Extract the (x, y) coordinate from the center of the cell holding the provided text.  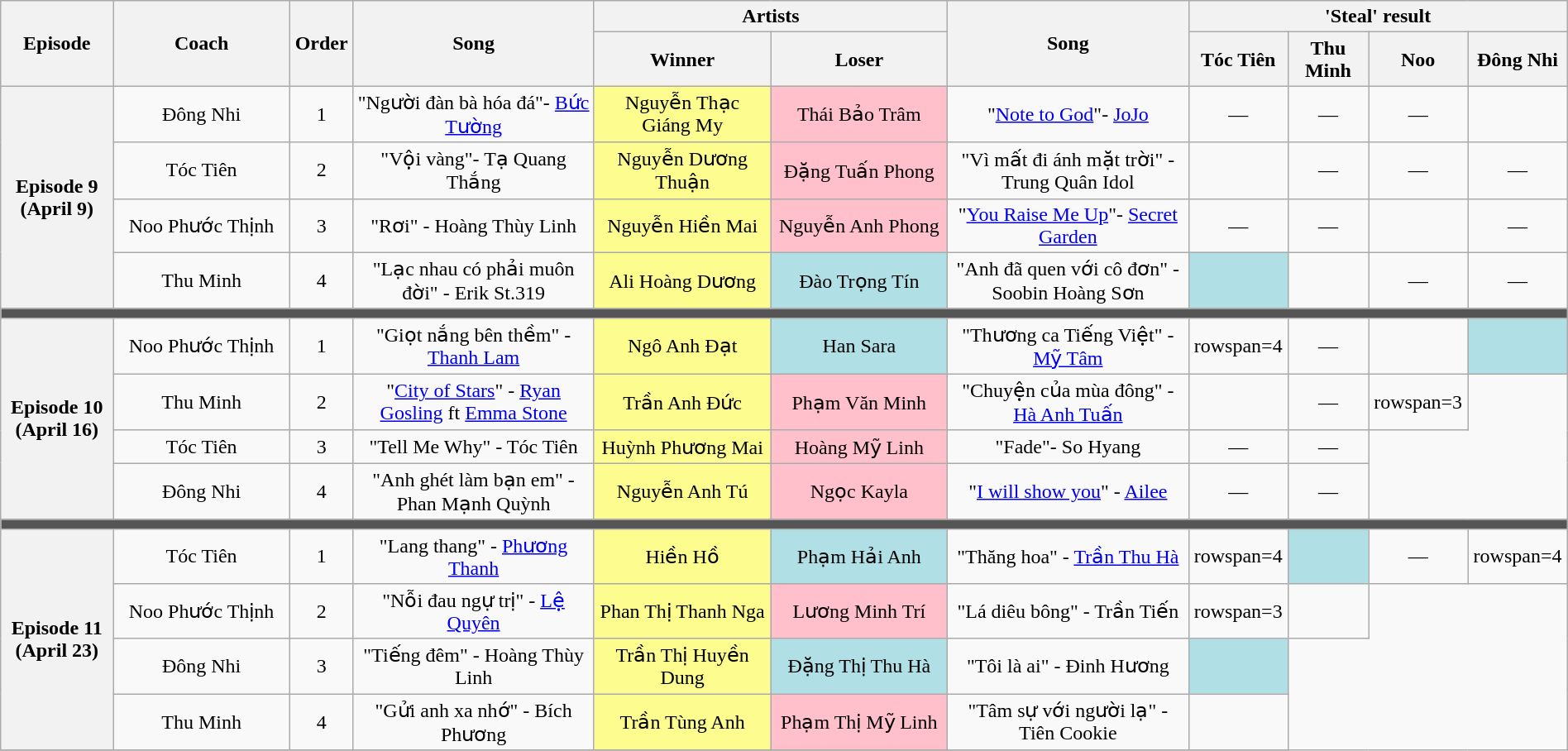
Thái Bảo Trâm (859, 114)
Huỳnh Phương Mai (682, 447)
"Lá diêu bông" - Trần Tiến (1068, 612)
Ali Hoàng Dương (682, 280)
Đặng Tuấn Phong (859, 170)
Episode 11 (April 23) (57, 639)
"Lạc nhau có phải muôn đời" - Erik St.319 (473, 280)
Loser (859, 60)
"Anh ghét làm bạn em" - Phan Mạnh Quỳnh (473, 491)
"Nỗi đau ngự trị" - Lệ Quyên (473, 612)
"I will show you" - Ailee (1068, 491)
"Rơi" - Hoàng Thùy Linh (473, 225)
"City of Stars" - Ryan Gosling ft Emma Stone (473, 402)
Nguyễn Anh Phong (859, 225)
Đào Trọng Tín (859, 280)
Episode (57, 43)
Nguyễn Thạc Giáng My (682, 114)
"Gửi anh xa nhớ" - Bích Phương (473, 722)
Hiền Hồ (682, 556)
Episode 10 (April 16) (57, 419)
"Tôi là ai" - Đinh Hương (1068, 667)
Lương Minh Trí (859, 612)
Trần Thị Huyền Dung (682, 667)
"Lang thang" - Phương Thanh (473, 556)
Episode 9 (April 9) (57, 197)
"Thăng hoa" - Trần Thu Hà (1068, 556)
"Anh đã quen với cô đơn" - Soobin Hoàng Sơn (1068, 280)
"Chuyện của mùa đông" - Hà Anh Tuấn (1068, 402)
Nguyễn Anh Tú (682, 491)
"Fade"- So Hyang (1068, 447)
Nguyễn Hiền Mai (682, 225)
Winner (682, 60)
'Steal' result (1378, 17)
Phan Thị Thanh Nga (682, 612)
Hoàng Mỹ Linh (859, 447)
"Giọt nắng bên thềm" - Thanh Lam (473, 346)
Han Sara (859, 346)
Nguyễn Dương Thuận (682, 170)
Phạm Hải Anh (859, 556)
"Tell Me Why" - Tóc Tiên (473, 447)
Noo (1417, 60)
"Note to God"- JoJo (1068, 114)
"You Raise Me Up"- Secret Garden (1068, 225)
"Tiếng đêm" - Hoàng Thùy Linh (473, 667)
"Vì mất đi ánh mặt trời" - Trung Quân Idol (1068, 170)
Ngọc Kayla (859, 491)
Phạm Thị Mỹ Linh (859, 722)
Trần Anh Đức (682, 402)
Ngô Anh Đạt (682, 346)
Order (321, 43)
Coach (202, 43)
"Vội vàng"- Tạ Quang Thắng (473, 170)
Artists (771, 17)
"Tâm sự với người lạ" - Tiên Cookie (1068, 722)
Đặng Thị Thu Hà (859, 667)
Trần Tùng Anh (682, 722)
Phạm Văn Minh (859, 402)
"Thương ca Tiếng Việt" - Mỹ Tâm (1068, 346)
"Người đàn bà hóa đá"- Bức Tường (473, 114)
